Scan for the cell matching the given text and deliver its (x, y) coordinate at center. 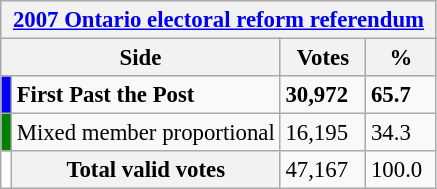
Side (140, 58)
65.7 (402, 95)
Votes (323, 58)
16,195 (323, 133)
% (402, 58)
Mixed member proportional (146, 133)
100.0 (402, 170)
Total valid votes (146, 170)
First Past the Post (146, 95)
30,972 (323, 95)
2007 Ontario electoral reform referendum (219, 20)
34.3 (402, 133)
47,167 (323, 170)
